Scan for the cell matching the given text and deliver its [x, y] coordinate at center. 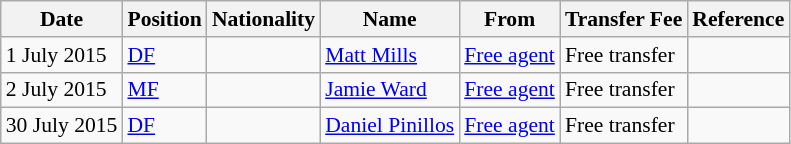
2 July 2015 [62, 90]
MF [164, 90]
Date [62, 19]
30 July 2015 [62, 126]
Position [164, 19]
Jamie Ward [390, 90]
Name [390, 19]
Reference [738, 19]
From [510, 19]
Matt Mills [390, 55]
Nationality [264, 19]
Daniel Pinillos [390, 126]
Transfer Fee [624, 19]
1 July 2015 [62, 55]
